Search for the cell housing the specified text and yield its [X, Y] center coordinate. 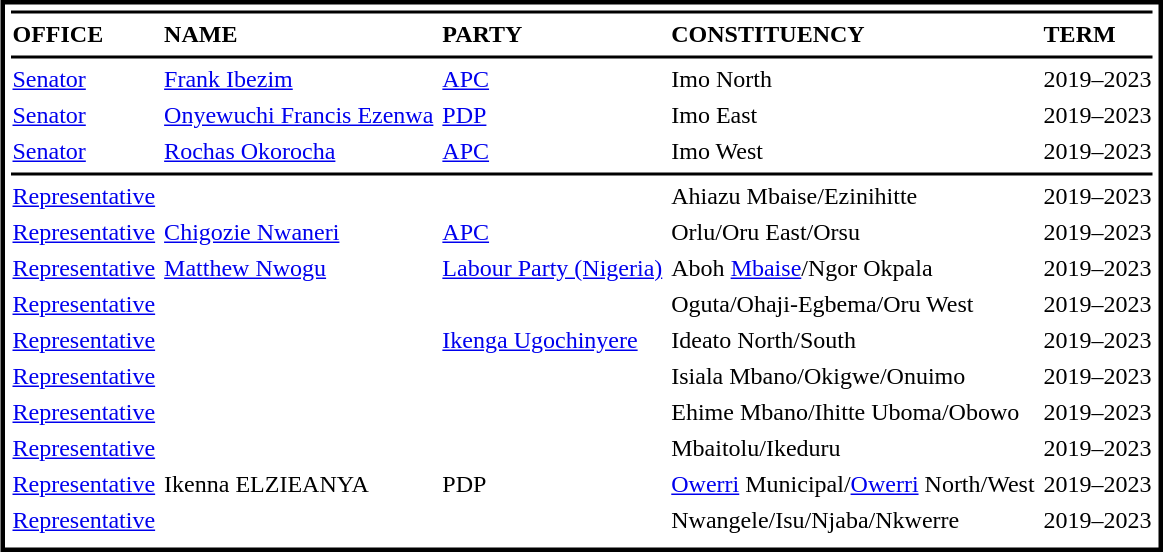
Onyewuchi Francis Ezenwa [299, 115]
Imo West [853, 151]
Oguta/Ohaji-Egbema/Oru West [853, 305]
Ehime Mbano/Ihitte Uboma/Obowo [853, 413]
Imo North [853, 79]
OFFICE [84, 35]
NAME [299, 35]
Chigozie Nwaneri [299, 233]
Aboh Mbaise/Ngor Okpala [853, 269]
Matthew Nwogu [299, 269]
Ahiazu Mbaise/Ezinihitte [853, 197]
Frank Ibezim [299, 79]
Ideato North/South [853, 341]
Nwangele/Isu/Njaba/Nkwerre [853, 521]
Rochas Okorocha [299, 151]
Ikenga Ugochinyere [552, 341]
Imo East [853, 115]
Ikenna ELZIEANYA [299, 485]
Owerri Municipal/Owerri North/West [853, 485]
Isiala Mbano/Okigwe/Onuimo [853, 377]
TERM [1098, 35]
Labour Party (Nigeria) [552, 269]
CONSTITUENCY [853, 35]
Orlu/Oru East/Orsu [853, 233]
PARTY [552, 35]
Mbaitolu/Ikeduru [853, 449]
